Provide the (X, Y) coordinate of the cell's center where the given text is located.  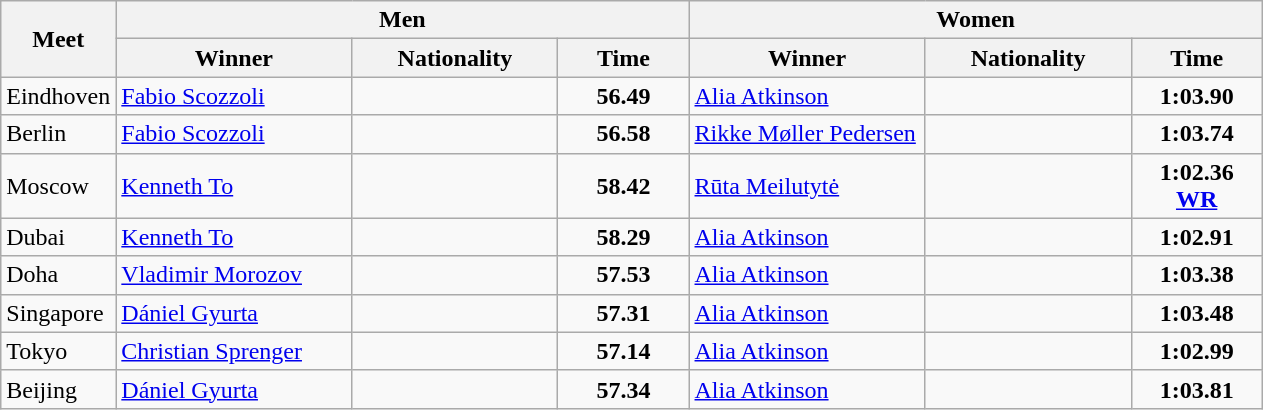
Women (976, 20)
57.14 (624, 351)
1:02.91 (1196, 237)
57.31 (624, 313)
Rikke Møller Pedersen (807, 134)
Vladimir Morozov (234, 275)
58.42 (624, 186)
Singapore (58, 313)
Christian Sprenger (234, 351)
56.58 (624, 134)
1:03.81 (1196, 389)
Men (402, 20)
57.53 (624, 275)
57.34 (624, 389)
Doha (58, 275)
Tokyo (58, 351)
Eindhoven (58, 96)
Berlin (58, 134)
Moscow (58, 186)
1:02.36 WR (1196, 186)
58.29 (624, 237)
Rūta Meilutytė (807, 186)
1:03.74 (1196, 134)
Meet (58, 39)
1:02.99 (1196, 351)
1:03.48 (1196, 313)
Beijing (58, 389)
Dubai (58, 237)
1:03.90 (1196, 96)
56.49 (624, 96)
1:03.38 (1196, 275)
